Provide the [X, Y] coordinate of the cell's center where the given text is located.  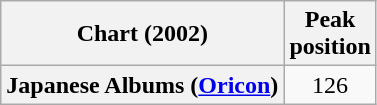
126 [330, 85]
Japanese Albums (Oricon) [142, 85]
Peakposition [330, 34]
Chart (2002) [142, 34]
